Capture the cell that displays the provided text and extract its (X, Y) central coordinate. 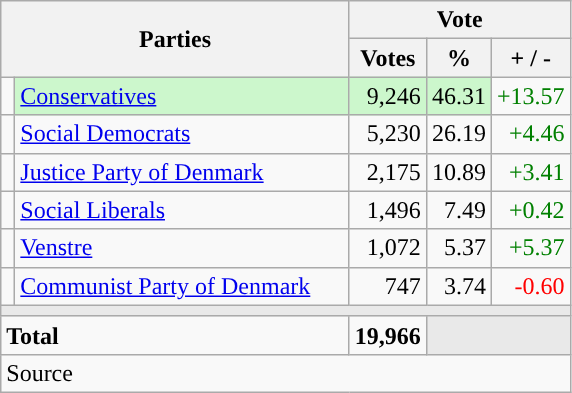
Social Democrats (182, 134)
2,175 (388, 172)
Source (286, 373)
10.89 (458, 172)
-0.60 (530, 286)
7.49 (458, 210)
1,496 (388, 210)
1,072 (388, 248)
Votes (388, 58)
5,230 (388, 134)
Justice Party of Denmark (182, 172)
+0.42 (530, 210)
+ / - (530, 58)
Communist Party of Denmark (182, 286)
19,966 (388, 335)
% (458, 58)
5.37 (458, 248)
46.31 (458, 96)
747 (388, 286)
Parties (176, 39)
+13.57 (530, 96)
+5.37 (530, 248)
9,246 (388, 96)
Total (176, 335)
+3.41 (530, 172)
3.74 (458, 286)
26.19 (458, 134)
Conservatives (182, 96)
Social Liberals (182, 210)
Venstre (182, 248)
Vote (460, 20)
+4.46 (530, 134)
